Return the (X, Y) coordinate for the center point of the cell that contains the specified text.  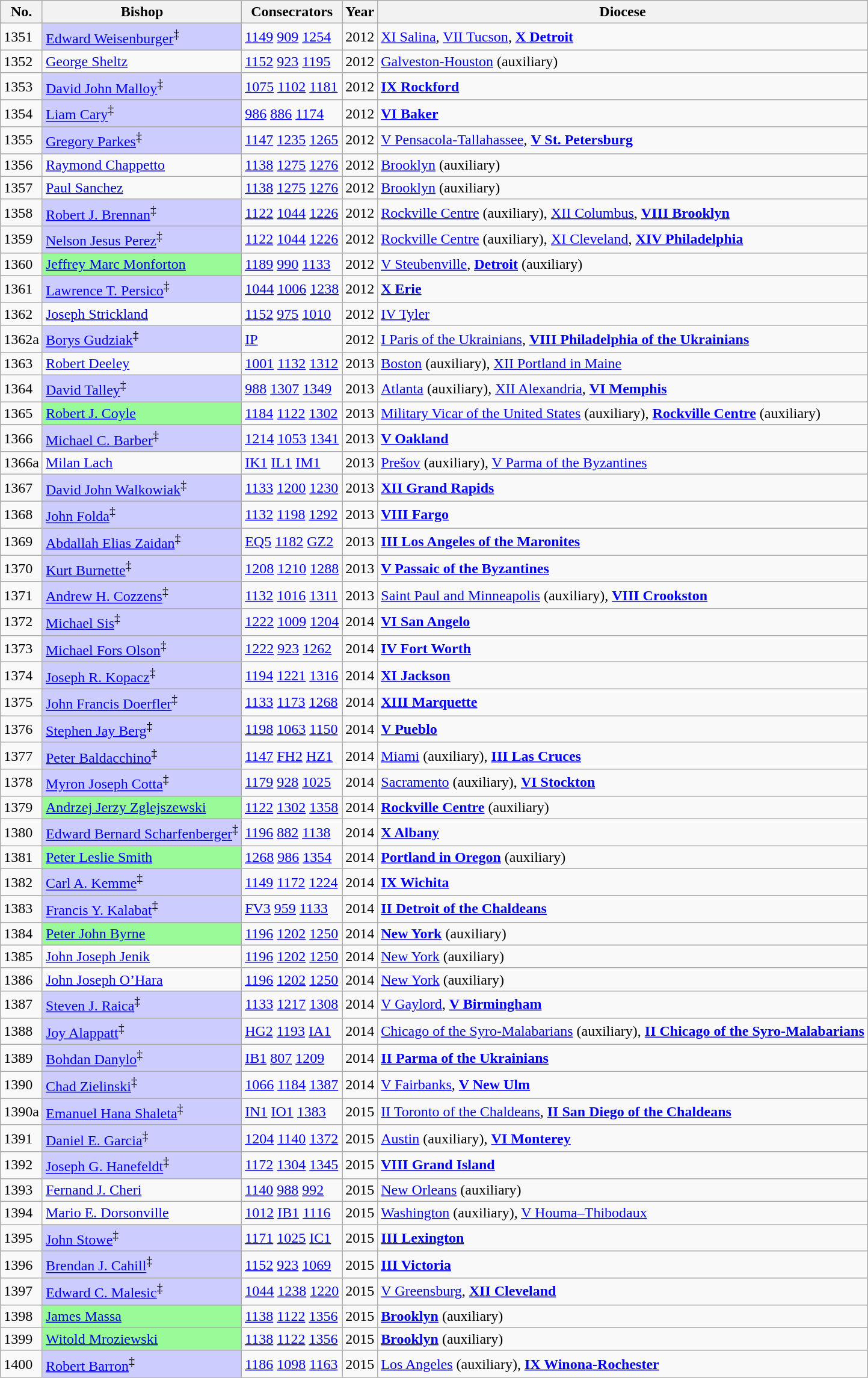
HG2 1193 IA1 (292, 1031)
1389 (22, 1059)
1222 923 1262 (292, 648)
I Paris of the Ukrainians, VIII Philadelphia of the Ukrainians (623, 339)
Joseph G. Hanefeldt‡ (142, 1166)
1012 IB1 1116 (292, 1213)
Robert J. Coyle (142, 413)
1132 1198 1292 (292, 515)
Consecrators (292, 12)
VI Baker (623, 113)
1387 (22, 1004)
Edward Weisenburger‡ (142, 37)
David John Malloy‡ (142, 87)
Boston (auxiliary), XII Portland in Maine (623, 364)
Diocese (623, 12)
IV Fort Worth (623, 648)
988 1307 1349 (292, 389)
1376 (22, 729)
1179 928 1025 (292, 783)
II Detroit of the Chaldeans (623, 909)
Andrzej Jerzy Zglejszewski (142, 808)
1358 (22, 213)
1372 (22, 622)
1198 1063 1150 (292, 729)
1222 1009 1204 (292, 622)
1379 (22, 808)
1356 (22, 165)
Austin (auxiliary), VI Monterey (623, 1138)
X Erie (623, 289)
1374 (22, 676)
V Steubenville, Detroit (auxiliary) (623, 264)
John Francis Doerfler‡ (142, 703)
986 886 1174 (292, 113)
Chicago of the Syro-Malabarians (auxiliary), II Chicago of the Syro-Malabarians (623, 1031)
Daniel E. Garcia‡ (142, 1138)
Liam Cary‡ (142, 113)
Peter Leslie Smith (142, 857)
1044 1006 1238 (292, 289)
Year (360, 12)
Rockville Centre (auxiliary), XI Cleveland, XIV Philadelphia (623, 239)
1386 (22, 979)
1194 1221 1316 (292, 676)
1359 (22, 239)
Carl A. Kemme‡ (142, 882)
1208 1210 1288 (292, 569)
1369 (22, 541)
III Victoria (623, 1264)
1355 (22, 141)
Military Vicar of the United States (auxiliary), Rockville Centre (auxiliary) (623, 413)
Robert J. Brennan‡ (142, 213)
1375 (22, 703)
XI Salina, VII Tucson, X Detroit (623, 37)
Galveston-Houston (auxiliary) (623, 61)
Gregory Parkes‡ (142, 141)
Miami (auxiliary), III Las Cruces (623, 755)
V Oakland (623, 438)
1171 1025 IC1 (292, 1238)
1378 (22, 783)
Washington (auxiliary), V Houma–Thibodaux (623, 1213)
1368 (22, 515)
1390 (22, 1085)
1189 990 1133 (292, 264)
VI San Angelo (623, 622)
Fernand J. Cheri (142, 1190)
1365 (22, 413)
1066 1184 1387 (292, 1085)
Brendan J. Cahill‡ (142, 1264)
1361 (22, 289)
1357 (22, 188)
1149 909 1254 (292, 37)
VIII Grand Island (623, 1166)
Myron Joseph Cotta‡ (142, 783)
1214 1053 1341 (292, 438)
Paul Sanchez (142, 188)
1196 882 1138 (292, 832)
Rockville Centre (auxiliary) (623, 808)
1394 (22, 1213)
1391 (22, 1138)
1133 1200 1230 (292, 488)
EQ5 1182 GZ2 (292, 541)
1172 1304 1345 (292, 1166)
II Parma of the Ukrainians (623, 1059)
1044 1238 1220 (292, 1292)
Steven J. Raica‡ (142, 1004)
John Folda‡ (142, 515)
1392 (22, 1166)
1362 (22, 314)
1371 (22, 595)
IX Rockford (623, 87)
1381 (22, 857)
1353 (22, 87)
V Pensacola-Tallahassee, V St. Petersburg (623, 141)
IV Tyler (623, 314)
V Fairbanks, V New Ulm (623, 1085)
1393 (22, 1190)
V Gaylord, V Birmingham (623, 1004)
1364 (22, 389)
1399 (22, 1339)
1382 (22, 882)
1363 (22, 364)
IB1 807 1209 (292, 1059)
Robert Deeley (142, 364)
IP (292, 339)
Prešov (auxiliary), V Parma of the Byzantines (623, 463)
Sacramento (auxiliary), VI Stockton (623, 783)
Abdallah Elias Zaidan‡ (142, 541)
Lawrence T. Persico‡ (142, 289)
1354 (22, 113)
Michael Fors Olson‡ (142, 648)
Jeffrey Marc Monforton (142, 264)
1360 (22, 264)
1152 923 1195 (292, 61)
Atlanta (auxiliary), XII Alexandria, VI Memphis (623, 389)
Joseph Strickland (142, 314)
1366 (22, 438)
Milan Lach (142, 463)
Edward Bernard Scharfenberger‡ (142, 832)
Edward C. Malesic‡ (142, 1292)
Andrew H. Cozzens‡ (142, 595)
Michael C. Barber‡ (142, 438)
James Massa (142, 1316)
Bohdan Danylo‡ (142, 1059)
1268 986 1354 (292, 857)
Kurt Burnette‡ (142, 569)
1373 (22, 648)
John Stowe‡ (142, 1238)
Joy Alappatt‡ (142, 1031)
Mario E. Dorsonville (142, 1213)
1352 (22, 61)
V Passaic of the Byzantines (623, 569)
1152 923 1069 (292, 1264)
1075 1102 1181 (292, 87)
Stephen Jay Berg‡ (142, 729)
Chad Zielinski‡ (142, 1085)
V Pueblo (623, 729)
1388 (22, 1031)
1367 (22, 488)
1147 FH2 HZ1 (292, 755)
Borys Gudziak‡ (142, 339)
XI Jackson (623, 676)
New Orleans (auxiliary) (623, 1190)
V Greensburg, XII Cleveland (623, 1292)
1400 (22, 1364)
Joseph R. Kopacz‡ (142, 676)
Raymond Chappetto (142, 165)
John Joseph O’Hara (142, 979)
David John Walkowiak‡ (142, 488)
Nelson Jesus Perez‡ (142, 239)
Peter John Byrne (142, 934)
XIII Marquette (623, 703)
1366a (22, 463)
Emanuel Hana Shaleta‡ (142, 1112)
1396 (22, 1264)
1395 (22, 1238)
III Los Angeles of the Maronites (623, 541)
1383 (22, 909)
1370 (22, 569)
David Talley‡ (142, 389)
1362a (22, 339)
III Lexington (623, 1238)
1140 988 992 (292, 1190)
1001 1132 1312 (292, 364)
1152 975 1010 (292, 314)
Francis Y. Kalabat‡ (142, 909)
1384 (22, 934)
1204 1140 1372 (292, 1138)
Bishop (142, 12)
1149 1172 1224 (292, 882)
Saint Paul and Minneapolis (auxiliary), VIII Crookston (623, 595)
1385 (22, 956)
Peter Baldacchino‡ (142, 755)
1133 1173 1268 (292, 703)
1133 1217 1308 (292, 1004)
Rockville Centre (auxiliary), XII Columbus, VIII Brooklyn (623, 213)
John Joseph Jenik (142, 956)
1186 1098 1163 (292, 1364)
Michael Sis‡ (142, 622)
1390a (22, 1112)
IK1 IL1 IM1 (292, 463)
Witold Mroziewski (142, 1339)
IN1 IO1 1383 (292, 1112)
1147 1235 1265 (292, 141)
1377 (22, 755)
1351 (22, 37)
IX Wichita (623, 882)
XII Grand Rapids (623, 488)
1122 1302 1358 (292, 808)
1380 (22, 832)
1132 1016 1311 (292, 595)
1398 (22, 1316)
II Toronto of the Chaldeans, II San Diego of the Chaldeans (623, 1112)
1397 (22, 1292)
1184 1122 1302 (292, 413)
FV3 959 1133 (292, 909)
No. (22, 12)
Robert Barron‡ (142, 1364)
VIII Fargo (623, 515)
Portland in Oregon (auxiliary) (623, 857)
George Sheltz (142, 61)
Los Angeles (auxiliary), IX Winona-Rochester (623, 1364)
X Albany (623, 832)
